Detect which cell encompasses the target text, then output its (X, Y) center coordinate. 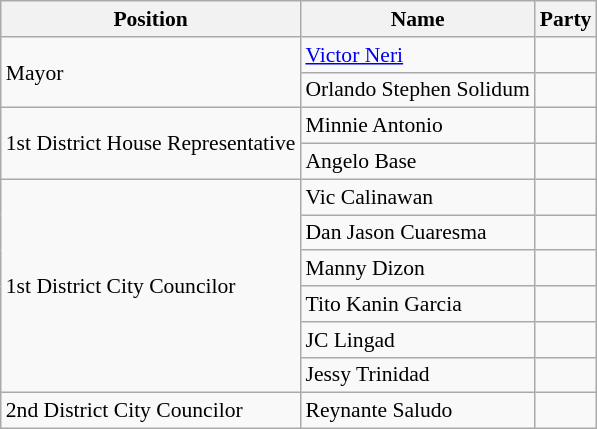
1st District House Representative (151, 144)
Jessy Trinidad (417, 375)
JC Lingad (417, 340)
1st District City Councilor (151, 286)
Dan Jason Cuaresma (417, 233)
Party (566, 19)
Angelo Base (417, 162)
Tito Kanin Garcia (417, 304)
Mayor (151, 72)
Orlando Stephen Solidum (417, 90)
Victor Neri (417, 55)
Reynante Saludo (417, 411)
Vic Calinawan (417, 197)
2nd District City Councilor (151, 411)
Minnie Antonio (417, 126)
Position (151, 19)
Name (417, 19)
Manny Dizon (417, 269)
